Capture the cell that displays the provided text and extract its [X, Y] central coordinate. 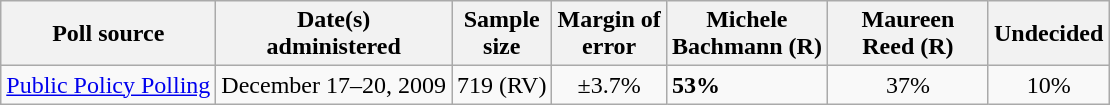
Public Policy Polling [108, 85]
MicheleBachmann (R) [746, 34]
719 (RV) [502, 85]
10% [1048, 85]
53% [746, 85]
±3.7% [609, 85]
Poll source [108, 34]
37% [908, 85]
Undecided [1048, 34]
Margin of error [609, 34]
MaureenReed (R) [908, 34]
Date(s)administered [334, 34]
December 17–20, 2009 [334, 85]
Samplesize [502, 34]
